Search for the cell housing the specified text and yield its [x, y] center coordinate. 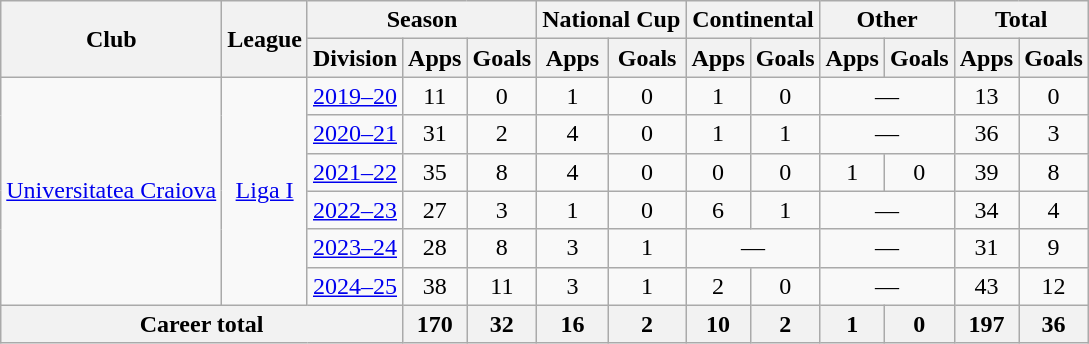
Season [422, 20]
27 [435, 210]
Liga I [265, 191]
16 [573, 324]
9 [1054, 248]
2022–23 [354, 210]
League [265, 39]
Total [1021, 20]
38 [435, 286]
6 [718, 210]
Continental [753, 20]
28 [435, 248]
13 [986, 96]
32 [502, 324]
34 [986, 210]
National Cup [612, 20]
Other [887, 20]
2019–20 [354, 96]
Universitatea Craiova [112, 191]
39 [986, 172]
197 [986, 324]
35 [435, 172]
43 [986, 286]
170 [435, 324]
Division [354, 58]
2024–25 [354, 286]
Club [112, 39]
2020–21 [354, 134]
2021–22 [354, 172]
Career total [202, 324]
10 [718, 324]
12 [1054, 286]
2023–24 [354, 248]
